Determine the [X, Y] coordinate at the center of the cell enclosing the given text.  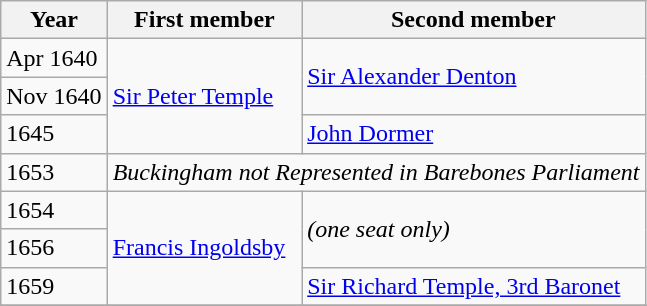
Year [54, 20]
1656 [54, 248]
Second member [474, 20]
1653 [54, 172]
Buckingham not Represented in Barebones Parliament [376, 172]
1659 [54, 286]
1654 [54, 210]
John Dormer [474, 134]
(one seat only) [474, 229]
Sir Alexander Denton [474, 77]
Francis Ingoldsby [204, 248]
Nov 1640 [54, 96]
Apr 1640 [54, 58]
Sir Richard Temple, 3rd Baronet [474, 286]
1645 [54, 134]
First member [204, 20]
Sir Peter Temple [204, 96]
